Provide the [x, y] coordinate of the cell's center where the given text is located.  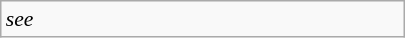
see [203, 19]
